Pinpoint the cell where the given text exists, returning its [X, Y] midpoint coordinate. 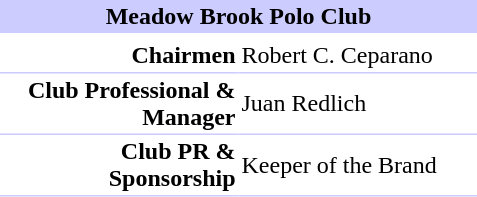
Meadow Brook Polo Club [238, 16]
Club Professional & Manager [119, 105]
Club PR & Sponsorship [119, 166]
Juan Redlich [357, 105]
Robert C. Ceparano [357, 56]
Chairmen [119, 56]
Keeper of the Brand [357, 166]
